Capture the cell that displays the provided text and extract its (x, y) central coordinate. 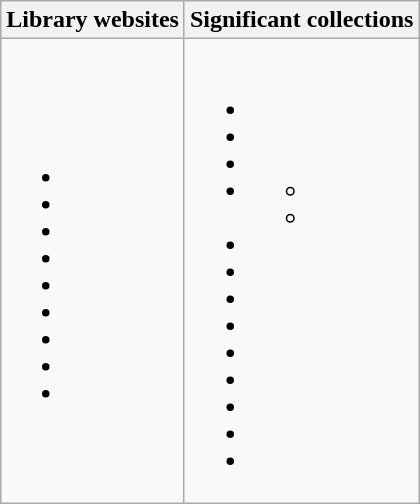
Library websites (93, 20)
Significant collections (301, 20)
